Search for the cell housing the specified text and yield its [X, Y] center coordinate. 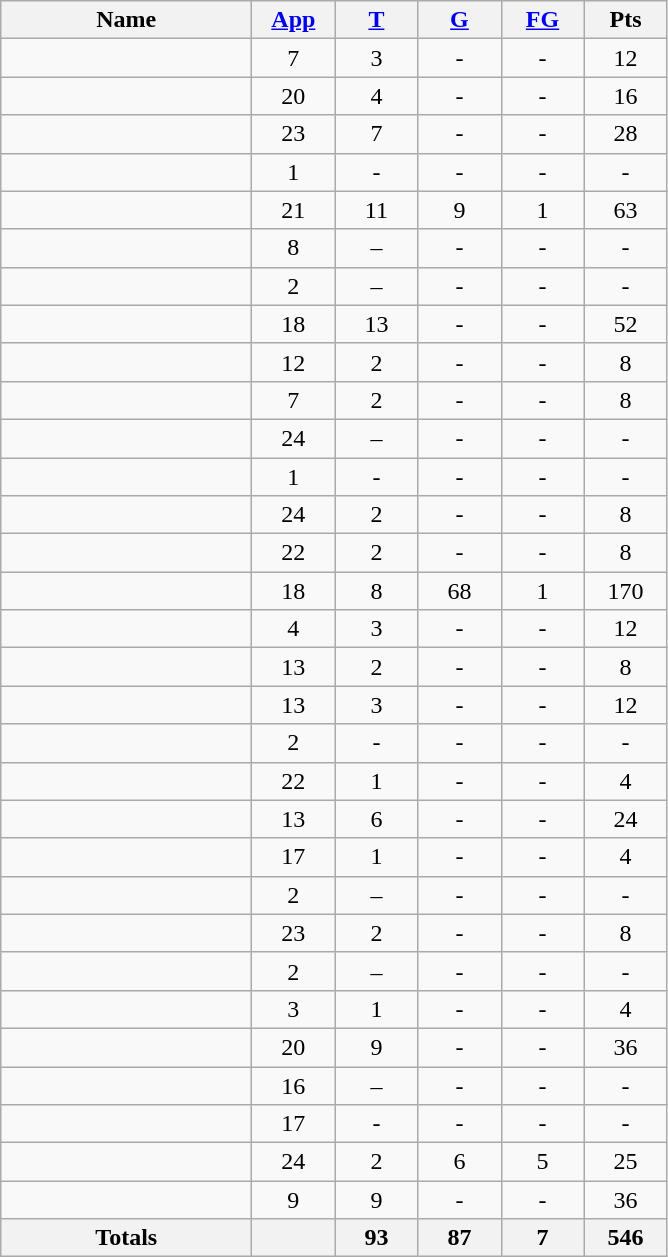
App [294, 20]
93 [376, 1238]
87 [460, 1238]
170 [626, 591]
Pts [626, 20]
25 [626, 1162]
FG [542, 20]
5 [542, 1162]
63 [626, 210]
G [460, 20]
T [376, 20]
52 [626, 324]
546 [626, 1238]
11 [376, 210]
Totals [126, 1238]
28 [626, 134]
Name [126, 20]
21 [294, 210]
68 [460, 591]
